Extract the (x, y) coordinate from the center of the cell holding the provided text.  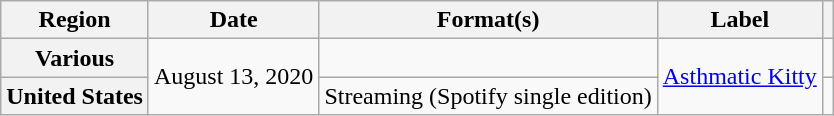
Label (740, 20)
August 13, 2020 (233, 77)
Asthmatic Kitty (740, 77)
Streaming (Spotify single edition) (488, 96)
Region (75, 20)
United States (75, 96)
Format(s) (488, 20)
Date (233, 20)
Various (75, 58)
